Find where the given text appears and provide that cell's center as (x, y) coordinate. 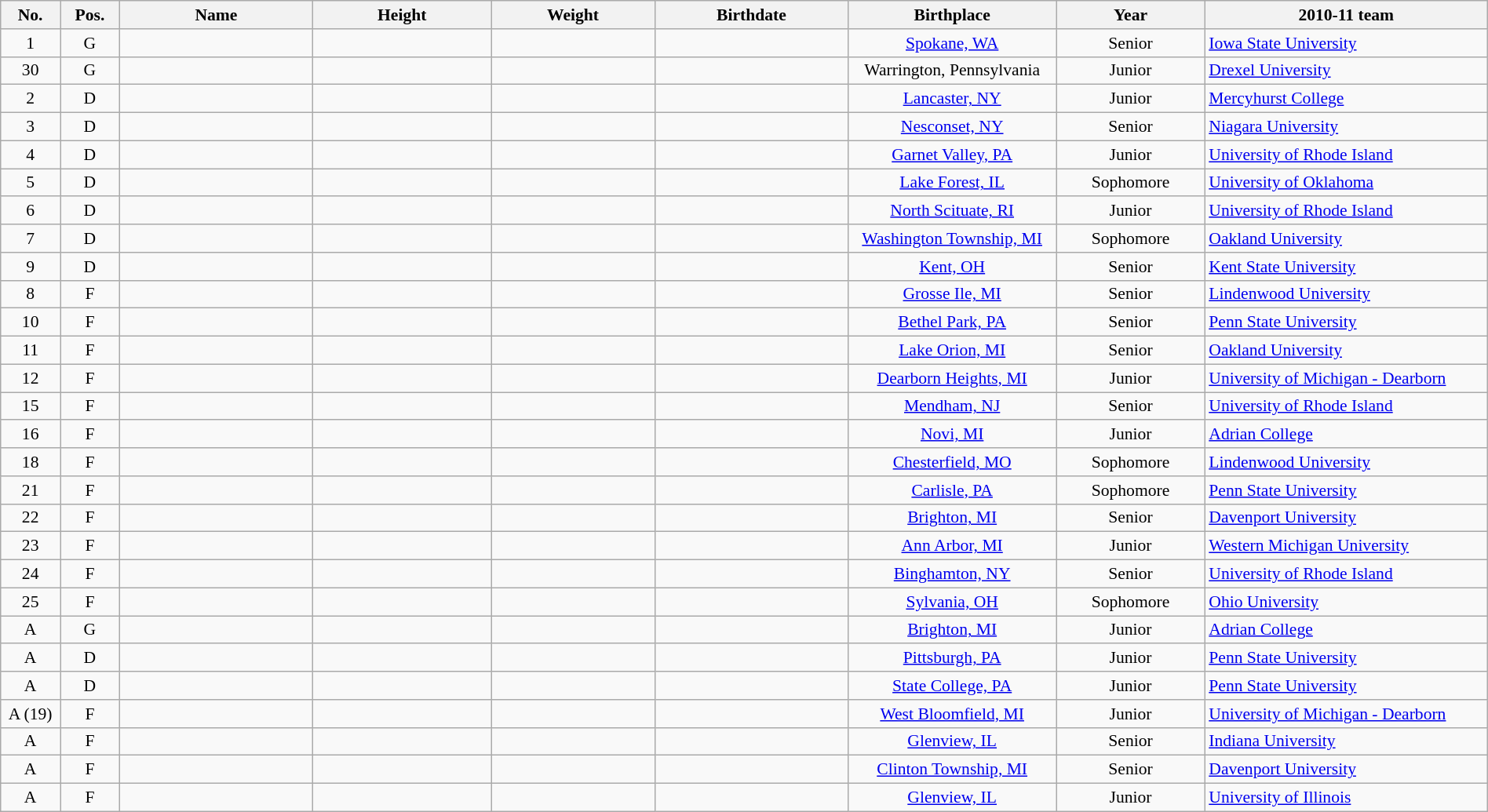
Ohio University (1346, 602)
10 (31, 322)
Grosse Ile, MI (953, 294)
Lake Forest, IL (953, 183)
2010-11 team (1346, 15)
12 (31, 378)
25 (31, 602)
Kent State University (1346, 267)
22 (31, 518)
Pos. (90, 15)
Garnet Valley, PA (953, 155)
University of Illinois (1346, 798)
Sylvania, OH (953, 602)
Chesterfield, MO (953, 462)
Name (216, 15)
State College, PA (953, 686)
Year (1130, 15)
No. (31, 15)
Washington Township, MI (953, 239)
Spokane, WA (953, 43)
4 (31, 155)
Pittsburgh, PA (953, 658)
9 (31, 267)
8 (31, 294)
West Bloomfield, MI (953, 714)
Niagara University (1346, 127)
Bethel Park, PA (953, 322)
30 (31, 71)
Ann Arbor, MI (953, 546)
Mercyhurst College (1346, 99)
2 (31, 99)
Iowa State University (1346, 43)
Birthdate (751, 15)
Warrington, Pennsylvania (953, 71)
Western Michigan University (1346, 546)
Drexel University (1346, 71)
1 (31, 43)
Lake Orion, MI (953, 351)
University of Oklahoma (1346, 183)
A (19) (31, 714)
Birthplace (953, 15)
Height (402, 15)
15 (31, 406)
North Scituate, RI (953, 211)
11 (31, 351)
Binghamton, NY (953, 574)
Kent, OH (953, 267)
Weight (573, 15)
Novi, MI (953, 435)
Lancaster, NY (953, 99)
21 (31, 490)
Carlisle, PA (953, 490)
Dearborn Heights, MI (953, 378)
24 (31, 574)
3 (31, 127)
Clinton Township, MI (953, 770)
5 (31, 183)
7 (31, 239)
Mendham, NJ (953, 406)
6 (31, 211)
Indiana University (1346, 741)
16 (31, 435)
23 (31, 546)
Nesconset, NY (953, 127)
18 (31, 462)
